Detect which cell encompasses the target text, then output its (x, y) center coordinate. 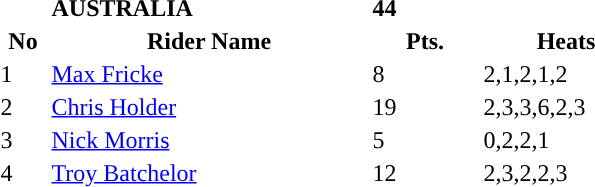
Chris Holder (209, 107)
5 (425, 140)
Nick Morris (209, 140)
Pts. (425, 41)
Max Fricke (209, 74)
19 (425, 107)
8 (425, 74)
Rider Name (209, 41)
